Determine the [X, Y] coordinate at the center of the cell enclosing the given text.  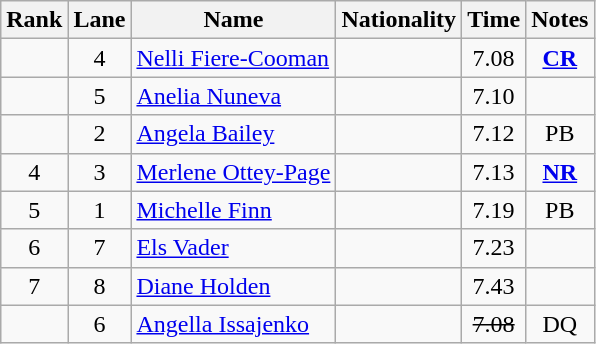
7.43 [494, 286]
Time [494, 20]
Merlene Ottey-Page [234, 172]
Nelli Fiere-Cooman [234, 58]
CR [560, 58]
Angela Bailey [234, 134]
Diane Holden [234, 286]
2 [100, 134]
3 [100, 172]
7.10 [494, 96]
DQ [560, 324]
NR [560, 172]
Angella Issajenko [234, 324]
7.23 [494, 248]
Els Vader [234, 248]
Notes [560, 20]
Nationality [399, 20]
Anelia Nuneva [234, 96]
8 [100, 286]
Rank [34, 20]
7.12 [494, 134]
Michelle Finn [234, 210]
7.19 [494, 210]
Name [234, 20]
1 [100, 210]
7.13 [494, 172]
Lane [100, 20]
